Output the [x, y] coordinate of the center of the cell containing the given text.  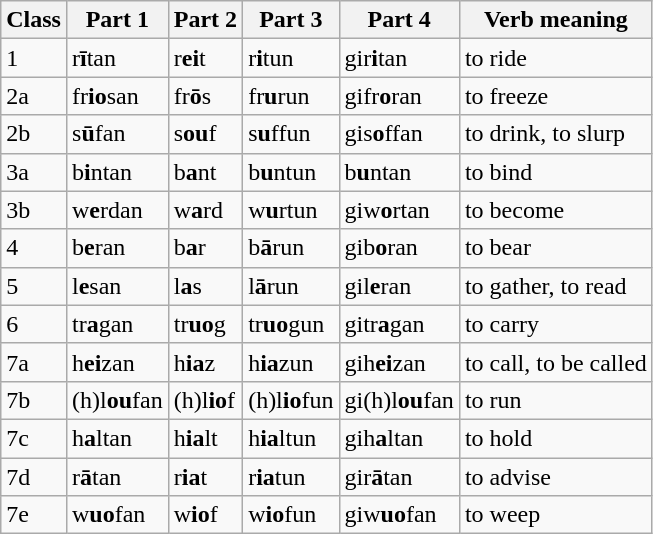
to become [556, 210]
gi(h)loufan [399, 400]
sūfan [117, 134]
7a [34, 362]
ward [205, 210]
(h)liof [205, 400]
beran [117, 248]
to drink, to slurp [556, 134]
to ride [556, 58]
riatun [291, 477]
riat [205, 477]
hialt [205, 438]
Verb meaning [556, 20]
hiaz [205, 362]
7e [34, 515]
gihaltan [399, 438]
3b [34, 210]
to carry [556, 324]
bant [205, 172]
wuofan [117, 515]
1 [34, 58]
to call, to be called [556, 362]
Class [34, 20]
Part 2 [205, 20]
gitragan [399, 324]
lārun [291, 286]
werdan [117, 210]
3a [34, 172]
girātan [399, 477]
truog [205, 324]
to hold [556, 438]
7b [34, 400]
2b [34, 134]
lesan [117, 286]
gifroran [399, 96]
Part 4 [399, 20]
to bear [556, 248]
2a [34, 96]
gisoffan [399, 134]
wiof [205, 515]
wurtun [291, 210]
frurun [291, 96]
Part 3 [291, 20]
(h)loufan [117, 400]
to bind [556, 172]
buntan [399, 172]
7d [34, 477]
reit [205, 58]
haltan [117, 438]
bar [205, 248]
to run [556, 400]
wiofun [291, 515]
buntun [291, 172]
6 [34, 324]
rātan [117, 477]
7c [34, 438]
gileran [399, 286]
giboran [399, 248]
souf [205, 134]
to gather, to read [556, 286]
(h)liofun [291, 400]
5 [34, 286]
hiazun [291, 362]
to freeze [556, 96]
rītan [117, 58]
bārun [291, 248]
hialtun [291, 438]
Part 1 [117, 20]
giritan [399, 58]
friosan [117, 96]
to weep [556, 515]
heizan [117, 362]
bintan [117, 172]
ritun [291, 58]
suffun [291, 134]
tragan [117, 324]
giwuofan [399, 515]
frōs [205, 96]
giwortan [399, 210]
giheizan [399, 362]
4 [34, 248]
las [205, 286]
to advise [556, 477]
truogun [291, 324]
